Return the (x, y) coordinate for the center point of the cell that contains the specified text.  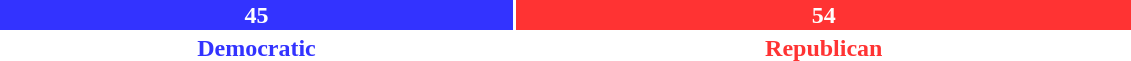
45 (256, 15)
